Search for the cell housing the specified text and yield its [x, y] center coordinate. 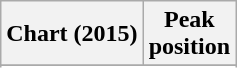
Chart (2015) [72, 34]
Peak position [189, 34]
